Locate the cell with the specified text and output its [X, Y] center coordinate. 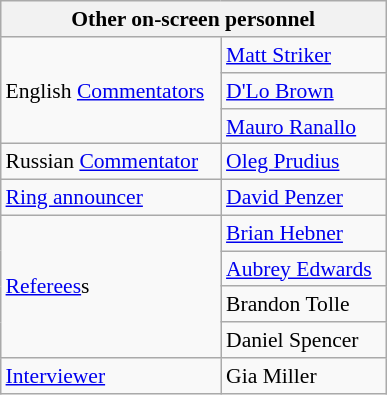
Russian Commentator [111, 162]
Ring announcer [111, 197]
Oleg Prudius [304, 162]
Interviewer [111, 376]
Refereess [111, 286]
Brian Hebner [304, 233]
Matt Striker [304, 55]
Brandon Tolle [304, 304]
David Penzer [304, 197]
English Commentators [111, 90]
Aubrey Edwards [304, 269]
D'Lo Brown [304, 91]
Daniel Spencer [304, 340]
Gia Miller [304, 376]
Mauro Ranallo [304, 126]
Other on-screen personnel [194, 19]
